Pinpoint the cell where the given text exists, returning its [x, y] midpoint coordinate. 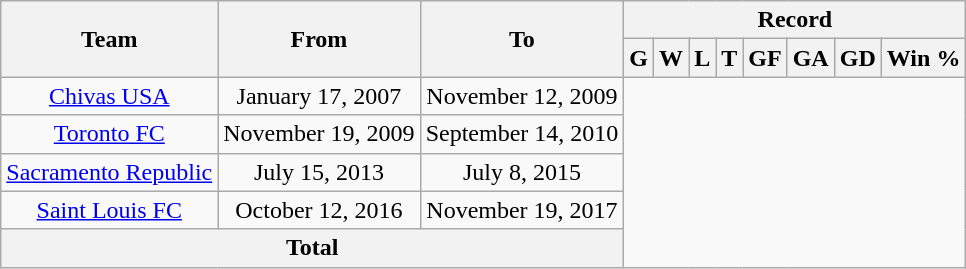
July 15, 2013 [319, 172]
Win % [924, 58]
Record [795, 20]
November 19, 2017 [522, 210]
From [319, 39]
Toronto FC [110, 134]
L [702, 58]
July 8, 2015 [522, 172]
G [639, 58]
Total [312, 248]
T [730, 58]
GA [810, 58]
November 12, 2009 [522, 96]
Team [110, 39]
Saint Louis FC [110, 210]
W [672, 58]
Chivas USA [110, 96]
January 17, 2007 [319, 96]
To [522, 39]
GD [858, 58]
September 14, 2010 [522, 134]
Sacramento Republic [110, 172]
GF [765, 58]
October 12, 2016 [319, 210]
November 19, 2009 [319, 134]
